Provide the [X, Y] coordinate of the cell's center where the given text is located.  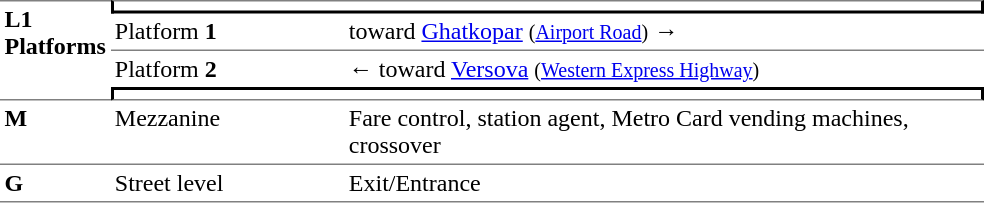
toward Ghatkopar (Airport Road) → [664, 33]
Fare control, station agent, Metro Card vending machines, crossover [664, 132]
Mezzanine [227, 132]
Exit/Entrance [664, 184]
← toward Versova (Western Express Highway) [664, 69]
Platform 2 [227, 69]
Platform 1 [227, 33]
G [55, 184]
M [55, 132]
L1Platforms [55, 50]
Street level [227, 184]
